From the cell containing the given text, extract its center point as [X, Y] coordinate. 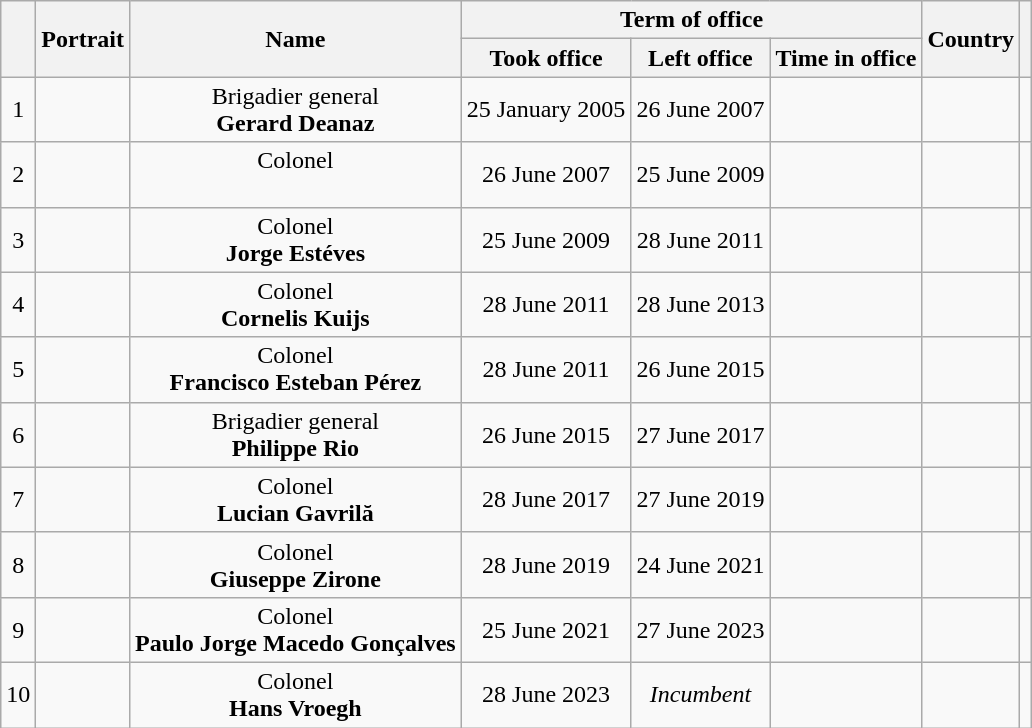
28 June 2013 [700, 304]
27 June 2023 [700, 630]
Name [295, 39]
24 June 2021 [700, 564]
ColonelGiuseppe Zirone [295, 564]
Brigadier generalPhilippe Rio [295, 434]
5 [18, 370]
9 [18, 630]
ColonelJorge Estéves [295, 240]
27 June 2017 [700, 434]
3 [18, 240]
25 June 2021 [546, 630]
27 June 2019 [700, 500]
Time in office [846, 58]
2 [18, 174]
Took office [546, 58]
ColonelLucian Gavrilă [295, 500]
Term of office [692, 20]
Brigadier generalGerard Deanaz [295, 110]
Country [971, 39]
25 January 2005 [546, 110]
10 [18, 694]
Incumbent [700, 694]
7 [18, 500]
28 June 2017 [546, 500]
ColonelFrancisco Esteban Pérez [295, 370]
8 [18, 564]
ColonelCornelis Kuijs [295, 304]
ColonelPaulo Jorge Macedo Gonçalves [295, 630]
28 June 2023 [546, 694]
Left office [700, 58]
28 June 2019 [546, 564]
ColonelHans Vroegh [295, 694]
Portrait [83, 39]
Colonel [295, 174]
4 [18, 304]
1 [18, 110]
6 [18, 434]
